Scan for the cell matching the given text and deliver its (x, y) coordinate at center. 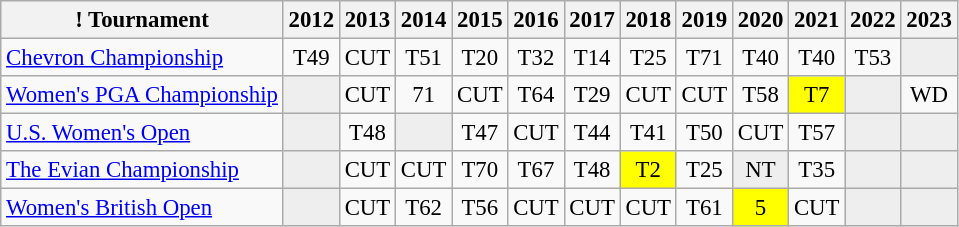
T56 (480, 208)
T53 (873, 58)
2017 (592, 20)
Women's British Open (142, 208)
2022 (873, 20)
T41 (648, 133)
WD (929, 95)
T44 (592, 133)
The Evian Championship (142, 170)
2023 (929, 20)
2020 (760, 20)
T14 (592, 58)
T70 (480, 170)
T35 (817, 170)
T47 (480, 133)
2021 (817, 20)
U.S. Women's Open (142, 133)
T29 (592, 95)
T64 (536, 95)
! Tournament (142, 20)
71 (424, 95)
T67 (536, 170)
T62 (424, 208)
T2 (648, 170)
2014 (424, 20)
2018 (648, 20)
Chevron Championship (142, 58)
Women's PGA Championship (142, 95)
T49 (311, 58)
T51 (424, 58)
T32 (536, 58)
2012 (311, 20)
T50 (704, 133)
T7 (817, 95)
2016 (536, 20)
2013 (367, 20)
NT (760, 170)
T58 (760, 95)
T61 (704, 208)
T71 (704, 58)
2015 (480, 20)
2019 (704, 20)
T57 (817, 133)
T20 (480, 58)
5 (760, 208)
